Provide the [X, Y] coordinate of the cell's center where the given text is located.  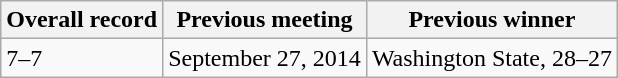
Washington State, 28–27 [492, 58]
Previous meeting [265, 20]
7–7 [82, 58]
Previous winner [492, 20]
Overall record [82, 20]
September 27, 2014 [265, 58]
